Scan for the cell matching the given text and deliver its (X, Y) coordinate at center. 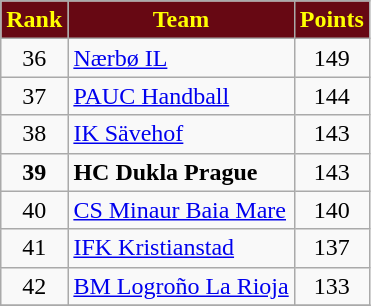
BM Logroño La Rioja (181, 286)
38 (34, 134)
Points (332, 20)
Rank (34, 20)
144 (332, 96)
36 (34, 58)
IFK Kristianstad (181, 248)
39 (34, 172)
41 (34, 248)
PAUC Handball (181, 96)
Nærbø IL (181, 58)
149 (332, 58)
140 (332, 210)
IK Sävehof (181, 134)
133 (332, 286)
CS Minaur Baia Mare (181, 210)
37 (34, 96)
42 (34, 286)
137 (332, 248)
Team (181, 20)
HC Dukla Prague (181, 172)
40 (34, 210)
